Output the (X, Y) coordinate of the center of the cell containing the given text.  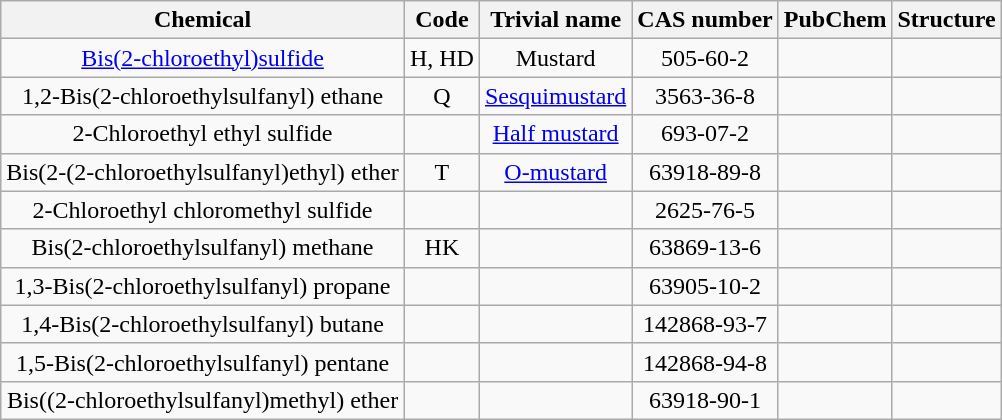
Bis(2-chloroethylsulfanyl) methane (203, 248)
Code (442, 20)
Sesquimustard (555, 96)
Q (442, 96)
142868-94-8 (705, 362)
CAS number (705, 20)
PubChem (835, 20)
63905-10-2 (705, 286)
H, HD (442, 58)
1,2-Bis(2-chloroethylsulfanyl) ethane (203, 96)
Bis((2-chloroethylsulfanyl)methyl) ether (203, 400)
Structure (946, 20)
Mustard (555, 58)
O-mustard (555, 172)
2-Chloroethyl chloromethyl sulfide (203, 210)
2-Chloroethyl ethyl sulfide (203, 134)
Half mustard (555, 134)
3563-36-8 (705, 96)
1,4-Bis(2-chloroethylsulfanyl) butane (203, 324)
505-60-2 (705, 58)
HK (442, 248)
2625-76-5 (705, 210)
Bis(2-chloroethyl)sulfide (203, 58)
1,5-Bis(2-chloroethylsulfanyl) pentane (203, 362)
63918-89-8 (705, 172)
63918-90-1 (705, 400)
Bis(2-(2-chloroethylsulfanyl)ethyl) ether (203, 172)
Chemical (203, 20)
693-07-2 (705, 134)
1,3-Bis(2-chloroethylsulfanyl) propane (203, 286)
T (442, 172)
Trivial name (555, 20)
63869-13-6 (705, 248)
142868-93-7 (705, 324)
